Provide the (X, Y) coordinate of the cell's center where the given text is located.  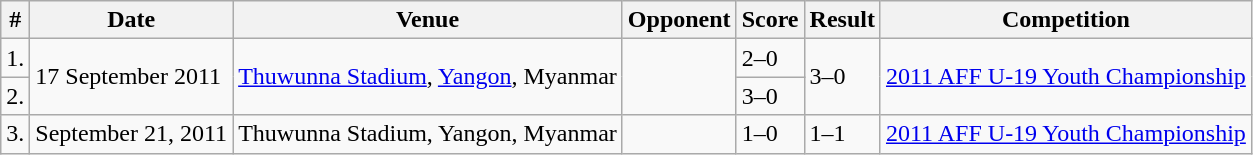
Date (132, 20)
Venue (428, 20)
Score (770, 20)
September 21, 2011 (132, 134)
1–1 (842, 134)
Result (842, 20)
Opponent (679, 20)
2. (16, 96)
Competition (1066, 20)
1. (16, 58)
1–0 (770, 134)
# (16, 20)
17 September 2011 (132, 77)
3. (16, 134)
2–0 (770, 58)
